Capture the cell that displays the provided text and extract its [x, y] central coordinate. 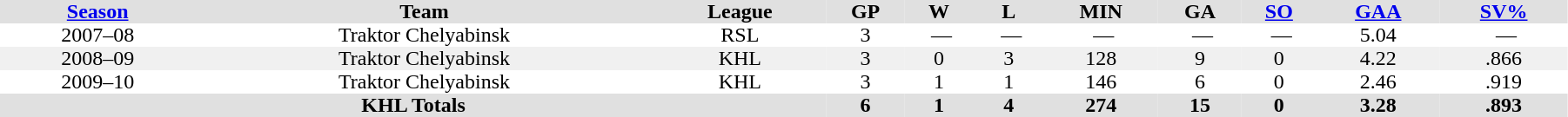
MIN [1101, 12]
9 [1200, 59]
128 [1101, 59]
4 [1008, 106]
3.28 [1378, 106]
League [740, 12]
GA [1200, 12]
SV% [1504, 12]
2.46 [1378, 81]
L [1008, 12]
.919 [1504, 81]
.866 [1504, 59]
Team [424, 12]
GAA [1378, 12]
Season [97, 12]
RSL [740, 35]
2009–10 [97, 81]
5.04 [1378, 35]
GP [865, 12]
274 [1101, 106]
KHL Totals [413, 106]
W [939, 12]
4.22 [1378, 59]
2008–09 [97, 59]
2007–08 [97, 35]
SO [1279, 12]
15 [1200, 106]
.893 [1504, 106]
146 [1101, 81]
